For the text-containing cell, return its midpoint in [x, y] coordinate format. 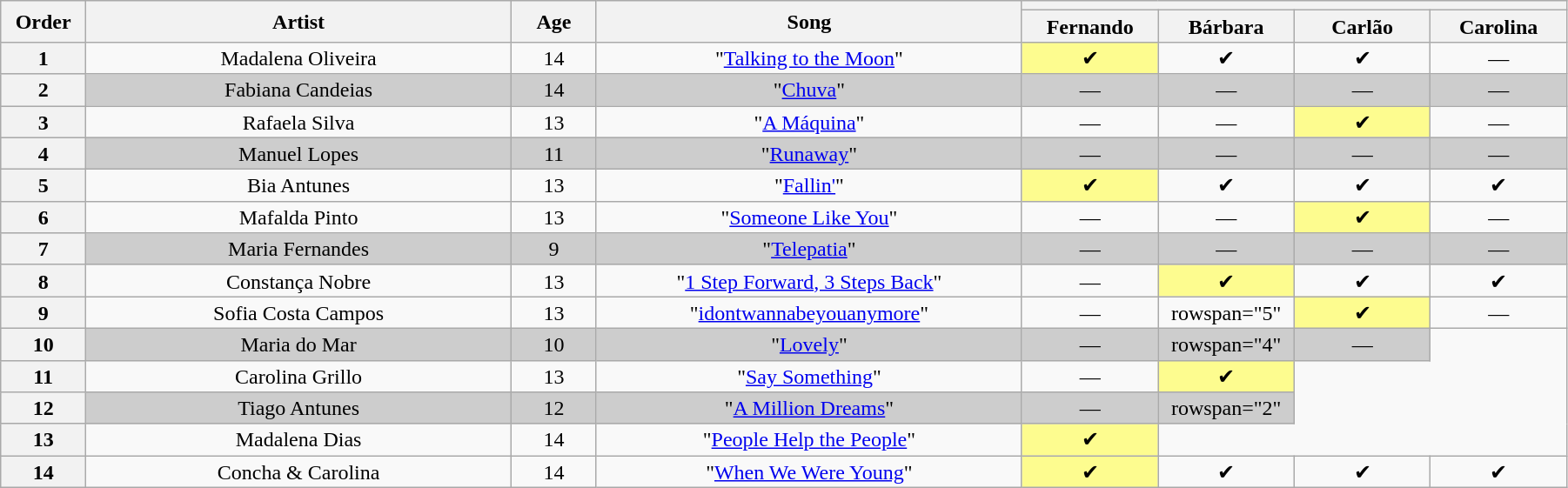
"Someone Like You" [809, 217]
Age [554, 22]
"A Máquina" [809, 122]
Song [809, 22]
Order [44, 22]
"Lovely" [809, 344]
Bia Antunes [299, 186]
4 [44, 153]
2 [44, 90]
"Telepatia" [809, 249]
6 [44, 217]
"1 Step Forward, 3 Steps Back" [809, 280]
rowspan="5" [1226, 313]
7 [44, 249]
Maria do Mar [299, 344]
"A Million Dreams" [809, 409]
"When We Were Young" [809, 471]
Madalena Dias [299, 440]
Manuel Lopes [299, 153]
Maria Fernandes [299, 249]
Bárbara [1226, 26]
rowspan="4" [1226, 344]
Constança Nobre [299, 280]
1 [44, 57]
Carolina Grillo [299, 376]
Carlão [1362, 26]
Carolina [1498, 26]
Madalena Oliveira [299, 57]
"idontwannabeyouanymore" [809, 313]
Artist [299, 22]
"Fallin'" [809, 186]
"Chuva" [809, 90]
Fernando [1089, 26]
Mafalda Pinto [299, 217]
Fabiana Candeias [299, 90]
"People Help the People" [809, 440]
Sofia Costa Campos [299, 313]
Rafaela Silva [299, 122]
"Say Something" [809, 376]
"Runaway" [809, 153]
8 [44, 280]
3 [44, 122]
"Talking to the Moon" [809, 57]
5 [44, 186]
rowspan="2" [1226, 409]
Tiago Antunes [299, 409]
Concha & Carolina [299, 471]
